Locate the cell with the specified text and output its [x, y] center coordinate. 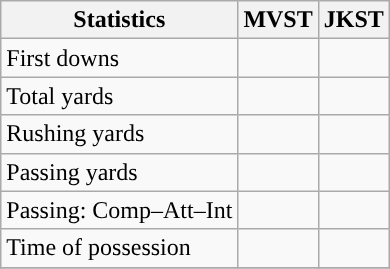
Time of possession [120, 248]
Passing yards [120, 172]
MVST [278, 20]
Statistics [120, 20]
Passing: Comp–Att–Int [120, 210]
Total yards [120, 96]
JKST [354, 20]
First downs [120, 58]
Rushing yards [120, 134]
